Output the [x, y] coordinate of the center of the cell containing the given text.  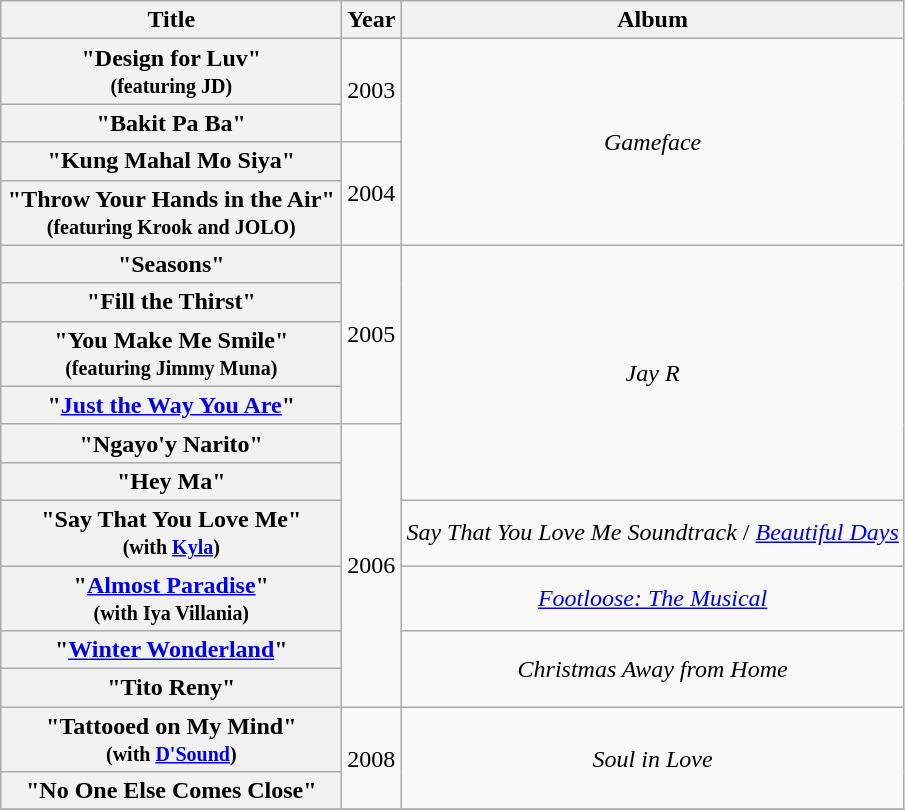
"Almost Paradise"(with Iya Villania) [172, 598]
Say That You Love Me Soundtrack / Beautiful Days [652, 532]
"Fill the Thirst" [172, 302]
"Say That You Love Me"(with Kyla) [172, 532]
"Design for Luv"(featuring JD) [172, 72]
Footloose: The Musical [652, 598]
2004 [372, 194]
Soul in Love [652, 758]
"Bakit Pa Ba" [172, 123]
2005 [372, 334]
Gameface [652, 142]
"You Make Me Smile"(featuring Jimmy Muna) [172, 354]
"Throw Your Hands in the Air"(featuring Krook and JOLO) [172, 212]
"Tattooed on My Mind"(with D'Sound) [172, 740]
"Tito Reny" [172, 688]
"Ngayo'y Narito" [172, 443]
Year [372, 20]
"Winter Wonderland" [172, 650]
Album [652, 20]
"Just the Way You Are" [172, 405]
"Hey Ma" [172, 481]
2008 [372, 758]
"Kung Mahal Mo Siya" [172, 161]
Title [172, 20]
2006 [372, 565]
Christmas Away from Home [652, 669]
"Seasons" [172, 264]
2003 [372, 90]
Jay R [652, 372]
"No One Else Comes Close" [172, 791]
